Capture the cell that displays the provided text and extract its [x, y] central coordinate. 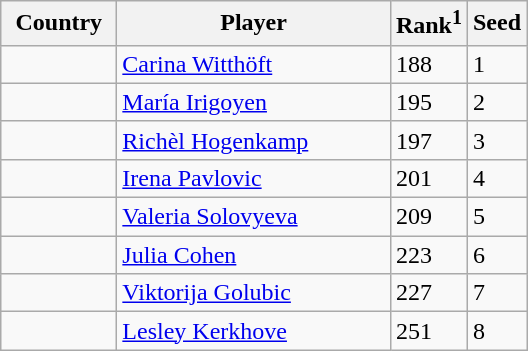
2 [496, 102]
209 [428, 217]
8 [496, 331]
Lesley Kerkhove [254, 331]
Player [254, 24]
María Irigoyen [254, 102]
Irena Pavlovic [254, 178]
201 [428, 178]
195 [428, 102]
Valeria Solovyeva [254, 217]
Julia Cohen [254, 255]
6 [496, 255]
188 [428, 64]
1 [496, 64]
223 [428, 255]
227 [428, 293]
3 [496, 140]
Seed [496, 24]
Carina Witthöft [254, 64]
4 [496, 178]
197 [428, 140]
251 [428, 331]
Viktorija Golubic [254, 293]
Richèl Hogenkamp [254, 140]
7 [496, 293]
5 [496, 217]
Rank1 [428, 24]
Country [59, 24]
